Provide the (X, Y) coordinate of the cell's center where the given text is located.  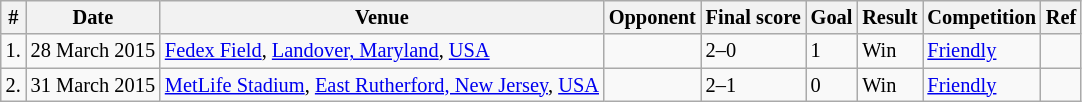
Fedex Field, Landover, Maryland, USA (382, 51)
Goal (832, 17)
Ref (1061, 17)
2–1 (754, 85)
2–0 (754, 51)
1. (14, 51)
Competition (981, 17)
28 March 2015 (93, 51)
Venue (382, 17)
MetLife Stadium, East Rutherford, New Jersey, USA (382, 85)
Date (93, 17)
Result (890, 17)
# (14, 17)
2. (14, 85)
1 (832, 51)
0 (832, 85)
31 March 2015 (93, 85)
Final score (754, 17)
Opponent (652, 17)
